Provide the (X, Y) coordinate of the cell's center where the given text is located.  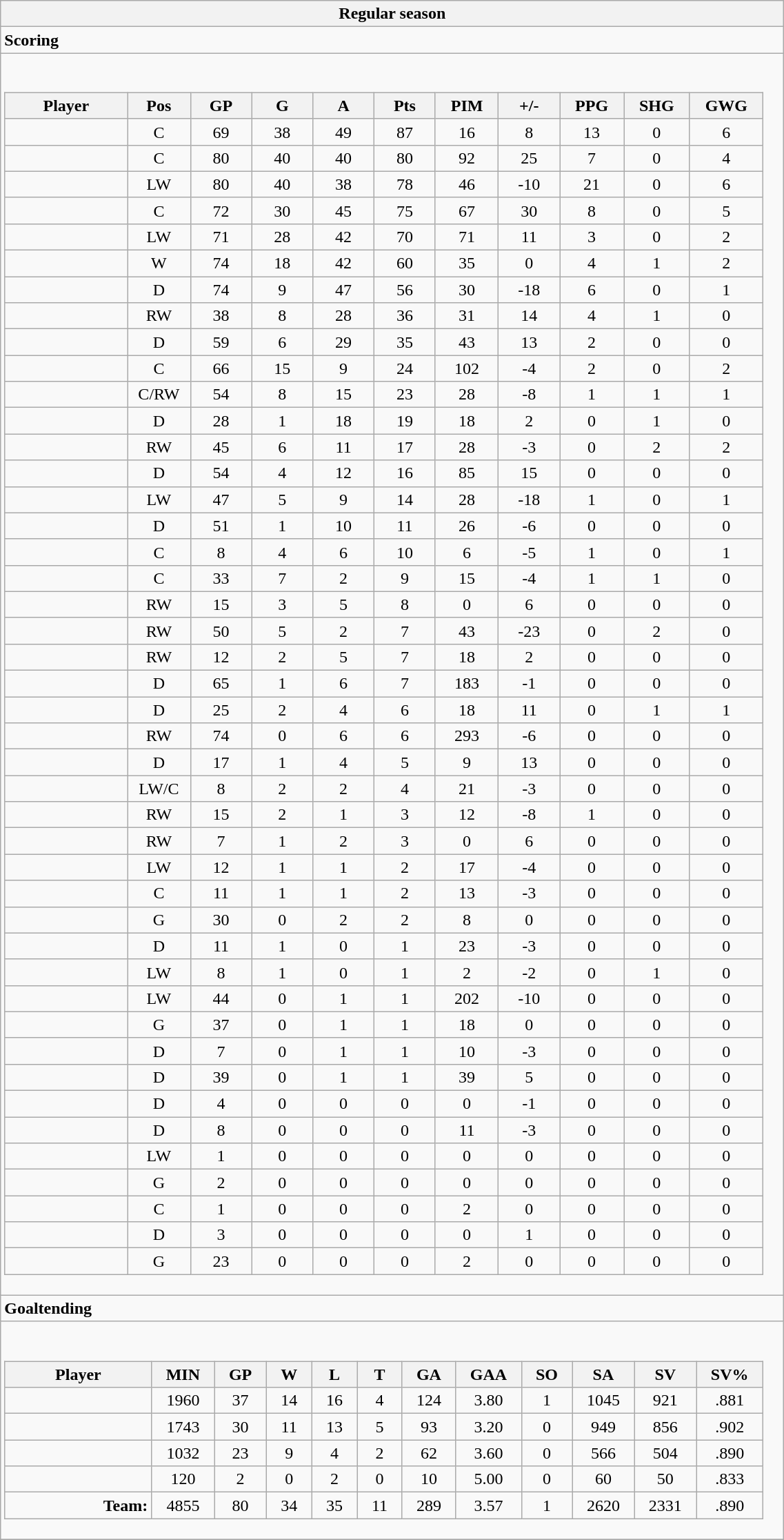
-5 (530, 552)
T (379, 1374)
-2 (530, 972)
SHG (657, 106)
.881 (730, 1401)
GWG (726, 106)
87 (404, 132)
92 (467, 158)
44 (221, 998)
Scoring (392, 40)
SA (603, 1374)
566 (603, 1453)
33 (221, 578)
124 (429, 1401)
75 (404, 210)
3.60 (488, 1453)
2620 (603, 1506)
Regular season (392, 14)
24 (404, 368)
1743 (183, 1427)
Team: (79, 1506)
183 (467, 684)
67 (467, 210)
+/- (530, 106)
L (334, 1374)
93 (429, 1427)
3.80 (488, 1401)
PIM (467, 106)
Pos (159, 106)
49 (343, 132)
29 (343, 342)
19 (404, 421)
56 (404, 290)
293 (467, 736)
921 (665, 1401)
GAA (488, 1374)
31 (467, 316)
949 (603, 1427)
A (343, 106)
4855 (183, 1506)
.902 (730, 1427)
GA (429, 1374)
Goaltending (392, 1308)
504 (665, 1453)
65 (221, 684)
Pts (404, 106)
59 (221, 342)
-23 (530, 631)
MIN (183, 1374)
26 (467, 526)
66 (221, 368)
5.00 (488, 1479)
36 (404, 316)
1032 (183, 1453)
1045 (603, 1401)
SV (665, 1374)
.833 (730, 1479)
34 (289, 1506)
102 (467, 368)
LW/C (159, 789)
69 (221, 132)
289 (429, 1506)
85 (467, 473)
PPG (592, 106)
62 (429, 1453)
3.57 (488, 1506)
SV% (730, 1374)
72 (221, 210)
46 (467, 184)
C/RW (159, 395)
202 (467, 998)
SO (547, 1374)
2331 (665, 1506)
70 (404, 237)
856 (665, 1427)
51 (221, 526)
78 (404, 184)
120 (183, 1479)
3.20 (488, 1427)
1960 (183, 1401)
